From the cell containing the given text, extract its center point as (x, y) coordinate. 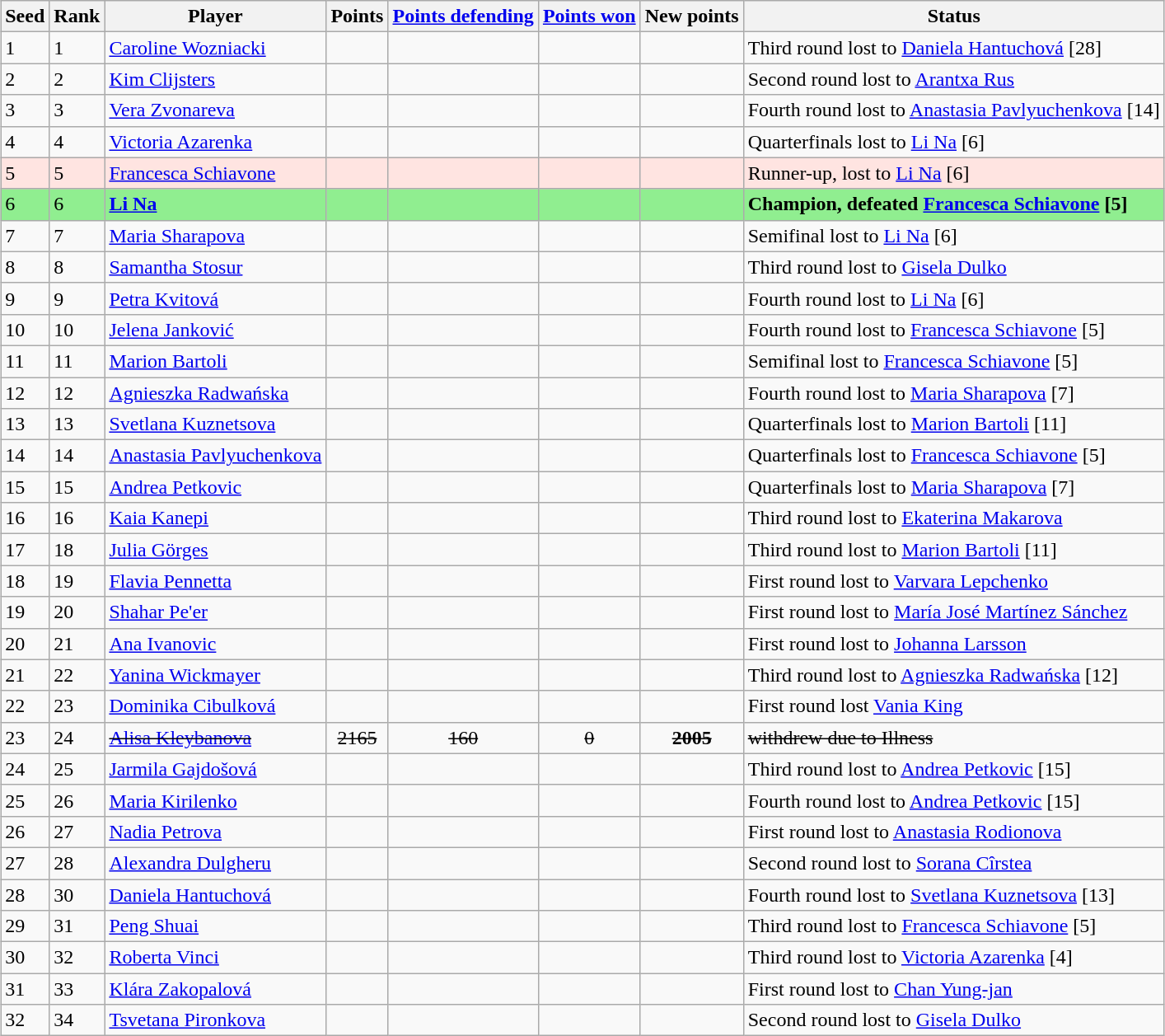
Tsvetana Pironkova (216, 1020)
2005 (692, 738)
Fourth round lost to Maria Sharapova [7] (954, 393)
Victoria Azarenka (216, 142)
Anastasia Pavlyuchenkova (216, 456)
Seed (25, 16)
Caroline Wozniacki (216, 48)
Semifinal lost to Li Na [6] (954, 236)
Alexandra Dulgheru (216, 863)
Roberta Vinci (216, 958)
Points defending (463, 16)
Maria Sharapova (216, 236)
Third round lost to Francesca Schiavone [5] (954, 926)
Flavia Pennetta (216, 581)
Marion Bartoli (216, 361)
Fourth round lost to Svetlana Kuznetsova [13] (954, 894)
Peng Shuai (216, 926)
Daniela Hantuchová (216, 894)
First round lost to María José Martínez Sánchez (954, 612)
Francesca Schiavone (216, 173)
withdrew due to Illness (954, 738)
Fourth round lost to Anastasia Pavlyuchenkova [14] (954, 110)
2165 (358, 738)
Third round lost to Marion Bartoli [11] (954, 550)
Second round lost to Sorana Cîrstea (954, 863)
First round lost Vania King (954, 706)
Maria Kirilenko (216, 800)
Quarterfinals lost to Francesca Schiavone [5] (954, 456)
Semifinal lost to Francesca Schiavone [5] (954, 361)
0 (589, 738)
Jelena Janković (216, 330)
Yanina Wickmayer (216, 675)
Third round lost to Daniela Hantuchová [28] (954, 48)
Player (216, 16)
Andrea Petkovic (216, 487)
160 (463, 738)
Li Na (216, 204)
Fourth round lost to Li Na [6] (954, 298)
Third round lost to Victoria Azarenka [4] (954, 958)
Status (954, 16)
Third round lost to Andrea Petkovic [15] (954, 769)
Alisa Kleybanova (216, 738)
33 (77, 989)
Klára Zakopalová (216, 989)
Nadia Petrova (216, 832)
Ana Ivanovic (216, 644)
Julia Görges (216, 550)
Rank (77, 16)
Samantha Stosur (216, 267)
Svetlana Kuznetsova (216, 424)
Kaia Kanepi (216, 518)
Shahar Pe'er (216, 612)
Quarterfinals lost to Li Na [6] (954, 142)
Points (358, 16)
Points won (589, 16)
Quarterfinals lost to Maria Sharapova [7] (954, 487)
Third round lost to Ekaterina Makarova (954, 518)
Dominika Cibulková (216, 706)
Runner-up, lost to Li Na [6] (954, 173)
Jarmila Gajdošová (216, 769)
Kim Clijsters (216, 79)
First round lost to Anastasia Rodionova (954, 832)
Fourth round lost to Francesca Schiavone [5] (954, 330)
First round lost to Varvara Lepchenko (954, 581)
Petra Kvitová (216, 298)
Agnieszka Radwańska (216, 393)
Third round lost to Gisela Dulko (954, 267)
Third round lost to Agnieszka Radwańska [12] (954, 675)
Fourth round lost to Andrea Petkovic [15] (954, 800)
First round lost to Chan Yung-jan (954, 989)
New points (692, 16)
Champion, defeated Francesca Schiavone [5] (954, 204)
Vera Zvonareva (216, 110)
17 (25, 550)
Second round lost to Gisela Dulko (954, 1020)
First round lost to Johanna Larsson (954, 644)
Quarterfinals lost to Marion Bartoli [11] (954, 424)
34 (77, 1020)
29 (25, 926)
Second round lost to Arantxa Rus (954, 79)
